Scan for the cell matching the given text and deliver its [x, y] coordinate at center. 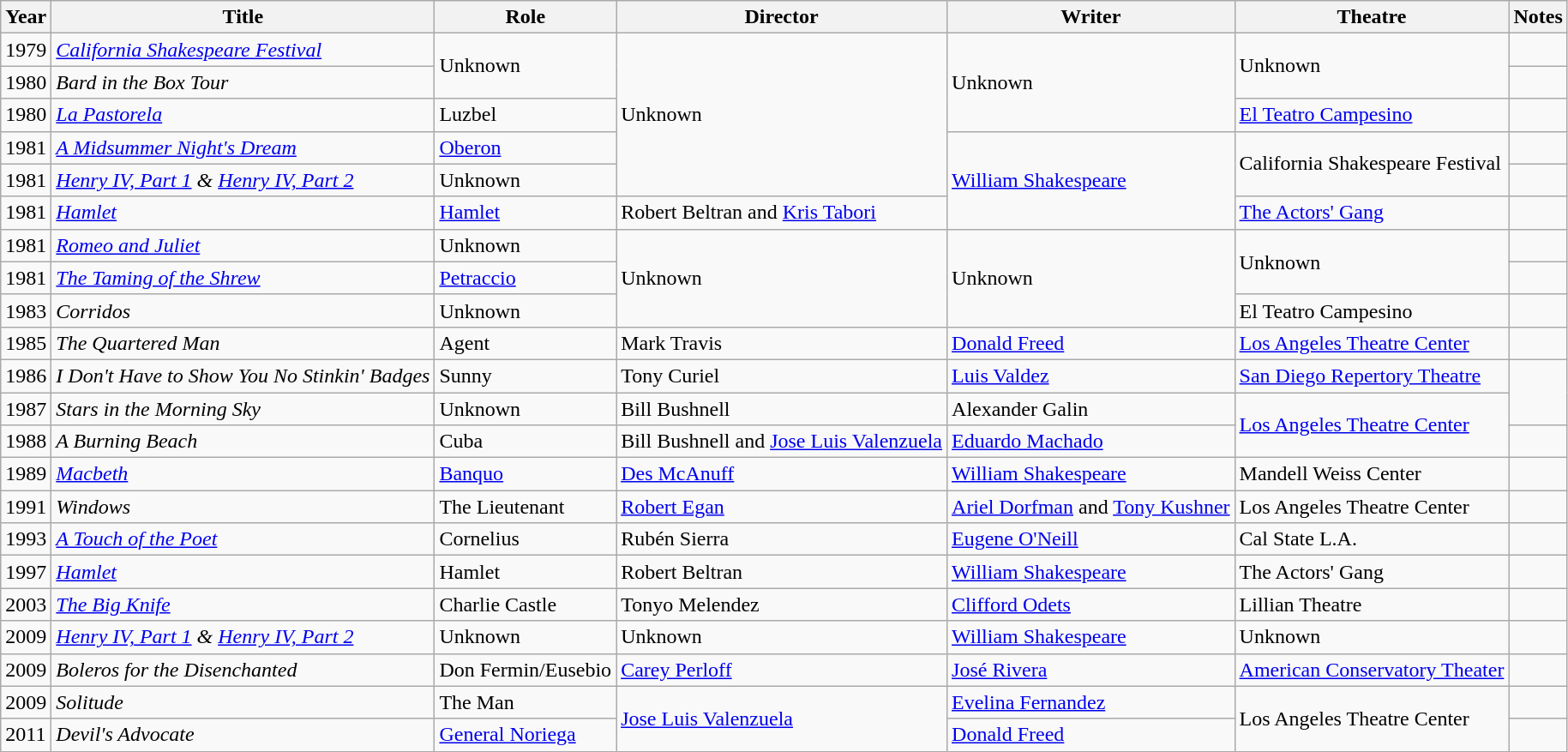
Charlie Castle [526, 605]
Robert Beltran [782, 572]
Bill Bushnell and Jose Luis Valenzuela [782, 442]
1989 [26, 474]
The Lieutenant [526, 507]
Oberon [526, 147]
La Pastorela [243, 115]
San Diego Repertory Theatre [1372, 376]
1988 [26, 442]
2003 [26, 605]
The Big Knife [243, 605]
Agent [526, 343]
Solitude [243, 702]
Boleros for the Disenchanted [243, 670]
Des McAnuff [782, 474]
1979 [26, 50]
Ariel Dorfman and Tony Kushner [1091, 507]
Theatre [1372, 17]
Jose Luis Valenzuela [782, 719]
Luzbel [526, 115]
Bard in the Box Tour [243, 82]
I Don't Have to Show You No Stinkin' Badges [243, 376]
Cornelius [526, 539]
Clifford Odets [1091, 605]
1985 [26, 343]
Director [782, 17]
General Noriega [526, 735]
Notes [1538, 17]
Macbeth [243, 474]
Sunny [526, 376]
The Taming of the Shrew [243, 278]
A Burning Beach [243, 442]
Stars in the Morning Sky [243, 409]
Robert Egan [782, 507]
A Midsummer Night's Dream [243, 147]
The Quartered Man [243, 343]
Mandell Weiss Center [1372, 474]
Alexander Galin [1091, 409]
1987 [26, 409]
1983 [26, 310]
Carey Perloff [782, 670]
Eugene O'Neill [1091, 539]
1993 [26, 539]
Windows [243, 507]
Eduardo Machado [1091, 442]
Cal State L.A. [1372, 539]
American Conservatory Theater [1372, 670]
Banquo [526, 474]
Cuba [526, 442]
José Rivera [1091, 670]
Writer [1091, 17]
Year [26, 17]
1986 [26, 376]
Title [243, 17]
2011 [26, 735]
Robert Beltran and Kris Tabori [782, 213]
Role [526, 17]
Tony Curiel [782, 376]
Don Fermin/Eusebio [526, 670]
Petraccio [526, 278]
Bill Bushnell [782, 409]
The Man [526, 702]
Devil's Advocate [243, 735]
1997 [26, 572]
Mark Travis [782, 343]
Tonyo Melendez [782, 605]
1991 [26, 507]
Rubén Sierra [782, 539]
Corridos [243, 310]
Romeo and Juliet [243, 245]
Evelina Fernandez [1091, 702]
Lillian Theatre [1372, 605]
A Touch of the Poet [243, 539]
Luis Valdez [1091, 376]
